Locate the cell with the specified text and output its (x, y) center coordinate. 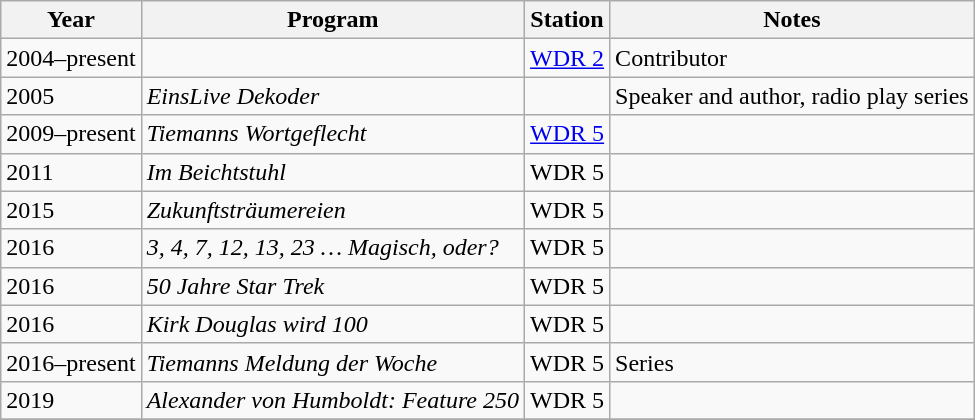
EinsLive Dekoder (332, 96)
2019 (71, 400)
2009–present (71, 134)
2011 (71, 172)
3, 4, 7, 12, 13, 23 … Magisch, oder? (332, 248)
Speaker and author, radio play series (792, 96)
2005 (71, 96)
Contributor (792, 58)
50 Jahre Star Trek (332, 286)
Zukunftsträumereien (332, 210)
Alexander von Humboldt: Feature 250 (332, 400)
Kirk Douglas wird 100 (332, 324)
Notes (792, 20)
Year (71, 20)
WDR 2 (568, 58)
2015 (71, 210)
Tiemanns Wortgeflecht (332, 134)
Station (568, 20)
Program (332, 20)
2004–present (71, 58)
Series (792, 362)
Im Beichtstuhl (332, 172)
Tiemanns Meldung der Woche (332, 362)
2016–present (71, 362)
